Provide the (X, Y) coordinate of the cell's center where the given text is located.  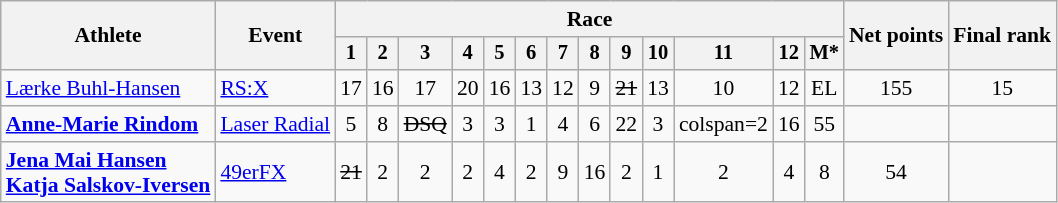
15 (1002, 88)
55 (824, 124)
54 (896, 172)
Event (275, 36)
EL (824, 88)
RS:X (275, 88)
7 (563, 54)
Athlete (108, 36)
Final rank (1002, 36)
DSQ (426, 124)
155 (896, 88)
Anne-Marie Rindom (108, 124)
colspan=2 (724, 124)
Net points (896, 36)
Race (590, 19)
Laser Radial (275, 124)
M* (824, 54)
49erFX (275, 172)
22 (626, 124)
Jena Mai HansenKatja Salskov-Iversen (108, 172)
20 (468, 88)
Lærke Buhl-Hansen (108, 88)
11 (724, 54)
